Locate the cell with the specified text and output its [X, Y] center coordinate. 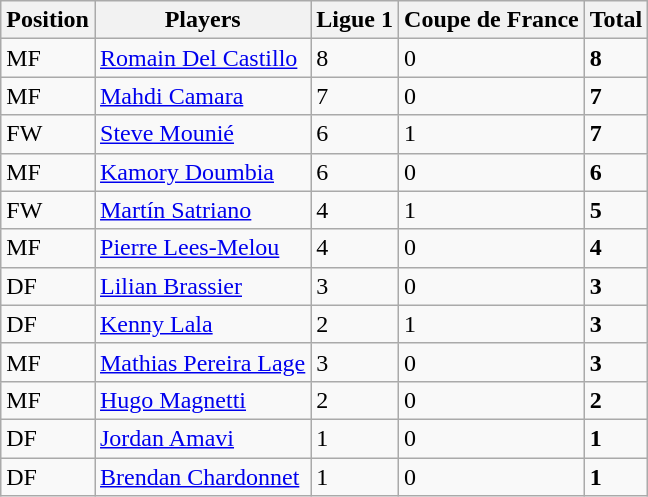
Kamory Doumbia [202, 172]
Coupe de France [492, 20]
Mathias Pereira Lage [202, 362]
Brendan Chardonnet [202, 477]
Martín Satriano [202, 210]
Total [616, 20]
Steve Mounié [202, 134]
Jordan Amavi [202, 438]
Pierre Lees-Melou [202, 248]
Kenny Lala [202, 324]
Position [48, 20]
Hugo Magnetti [202, 400]
Players [202, 20]
5 [616, 210]
Ligue 1 [355, 20]
Romain Del Castillo [202, 58]
Lilian Brassier [202, 286]
Mahdi Camara [202, 96]
